Extract the (x, y) coordinate from the center of the cell holding the provided text.  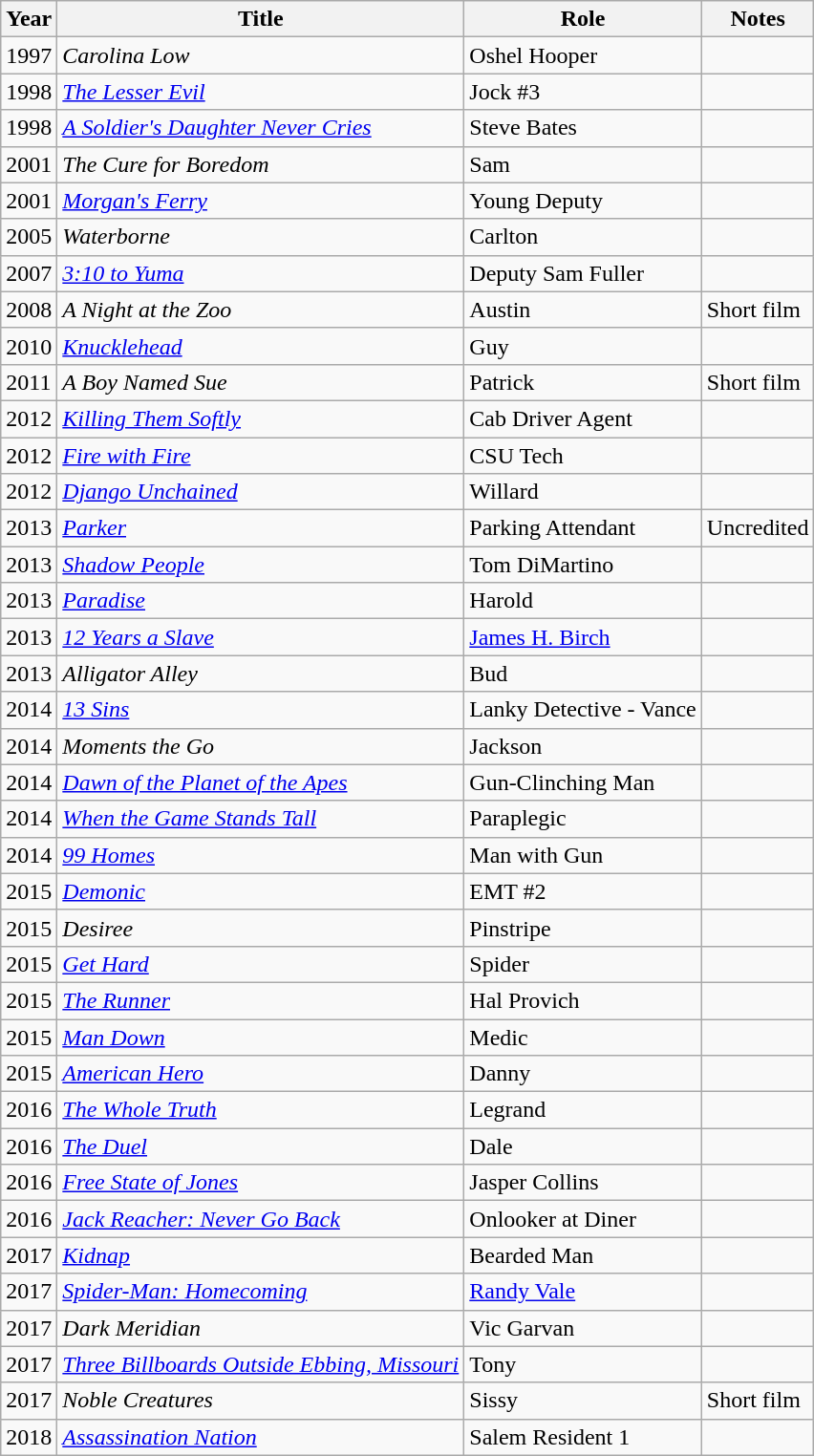
Bearded Man (583, 1255)
Kidnap (261, 1255)
Hal Provich (583, 1000)
Shadow People (261, 565)
Willard (583, 492)
Parker (261, 528)
Legrand (583, 1110)
1997 (29, 55)
Jackson (583, 746)
Killing Them Softly (261, 418)
A Night at the Zoo (261, 310)
Desiree (261, 928)
Medic (583, 1037)
Tony (583, 1364)
Fire with Fire (261, 456)
Guy (583, 346)
Moments the Go (261, 746)
James H. Birch (583, 637)
Parking Attendant (583, 528)
2008 (29, 310)
Austin (583, 310)
13 Sins (261, 710)
Spider (583, 964)
Jasper Collins (583, 1183)
3:10 to Yuma (261, 273)
Three Billboards Outside Ebbing, Missouri (261, 1364)
Onlooker at Diner (583, 1219)
Assassination Nation (261, 1437)
Jack Reacher: Never Go Back (261, 1219)
Oshel Hooper (583, 55)
When the Game Stands Tall (261, 819)
Notes (758, 19)
Harold (583, 601)
The Runner (261, 1000)
Sam (583, 164)
Tom DiMartino (583, 565)
American Hero (261, 1074)
The Lesser Evil (261, 92)
Year (29, 19)
Spider-Man: Homecoming (261, 1292)
Dark Meridian (261, 1328)
Jock #3 (583, 92)
Title (261, 19)
Salem Resident 1 (583, 1437)
Get Hard (261, 964)
Noble Creatures (261, 1401)
2010 (29, 346)
Danny (583, 1074)
Morgan's Ferry (261, 201)
Dale (583, 1146)
Carolina Low (261, 55)
Pinstripe (583, 928)
Paraplegic (583, 819)
2005 (29, 237)
Sissy (583, 1401)
Bud (583, 674)
2011 (29, 382)
Lanky Detective - Vance (583, 710)
Demonic (261, 891)
Patrick (583, 382)
EMT #2 (583, 891)
2018 (29, 1437)
The Duel (261, 1146)
A Boy Named Sue (261, 382)
Paradise (261, 601)
Waterborne (261, 237)
Randy Vale (583, 1292)
Carlton (583, 237)
The Cure for Boredom (261, 164)
Django Unchained (261, 492)
Role (583, 19)
CSU Tech (583, 456)
Man Down (261, 1037)
Young Deputy (583, 201)
99 Homes (261, 855)
Cab Driver Agent (583, 418)
The Whole Truth (261, 1110)
2007 (29, 273)
Vic Garvan (583, 1328)
Uncredited (758, 528)
Knucklehead (261, 346)
A Soldier's Daughter Never Cries (261, 128)
Alligator Alley (261, 674)
Free State of Jones (261, 1183)
Dawn of the Planet of the Apes (261, 782)
Steve Bates (583, 128)
Man with Gun (583, 855)
Gun-Clinching Man (583, 782)
Deputy Sam Fuller (583, 273)
12 Years a Slave (261, 637)
